Identify which cell holds the provided text, then report its (x, y) central coordinate. 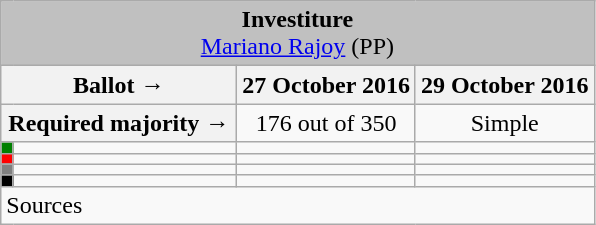
27 October 2016 (326, 85)
Simple (504, 123)
176 out of 350 (326, 123)
29 October 2016 (504, 85)
Required majority → (119, 123)
Ballot → (119, 85)
InvestitureMariano Rajoy (PP) (298, 34)
Sources (298, 205)
